Find where the given text appears and provide that cell's center as [X, Y] coordinate. 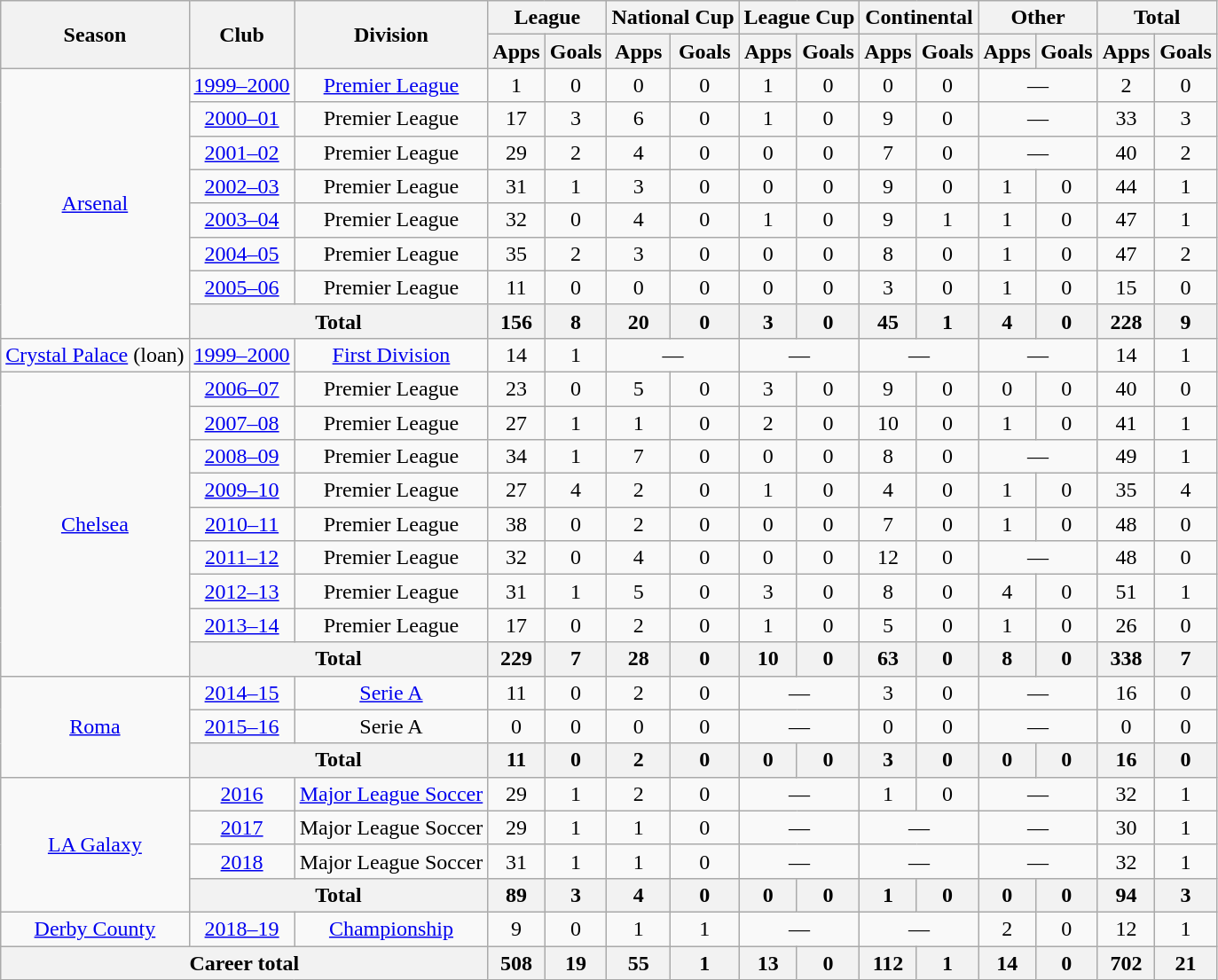
2006–07 [241, 388]
2018–19 [241, 929]
League [547, 18]
49 [1126, 457]
34 [516, 457]
2007–08 [241, 423]
2008–09 [241, 457]
20 [639, 321]
2001–02 [241, 153]
LA Galaxy [95, 844]
Continental [919, 18]
First Division [391, 355]
33 [1126, 119]
228 [1126, 321]
19 [576, 962]
Arsenal [95, 203]
2015–16 [241, 726]
2018 [241, 861]
Division [391, 35]
Roma [95, 726]
Other [1038, 18]
15 [1126, 287]
63 [888, 659]
44 [1126, 186]
51 [1126, 592]
Derby County [95, 929]
41 [1126, 423]
National Cup [672, 18]
89 [516, 895]
League Cup [799, 18]
2016 [241, 794]
2011–12 [241, 558]
Season [95, 35]
338 [1126, 659]
94 [1126, 895]
2009–10 [241, 490]
229 [516, 659]
Championship [391, 929]
2017 [241, 827]
26 [1126, 625]
702 [1126, 962]
2003–04 [241, 220]
21 [1186, 962]
38 [516, 524]
2005–06 [241, 287]
Chelsea [95, 523]
Club [241, 35]
Crystal Palace (loan) [95, 355]
2000–01 [241, 119]
112 [888, 962]
156 [516, 321]
2004–05 [241, 254]
45 [888, 321]
55 [639, 962]
6 [639, 119]
28 [639, 659]
2002–03 [241, 186]
2014–15 [241, 693]
Career total [245, 962]
2012–13 [241, 592]
2010–11 [241, 524]
30 [1126, 827]
13 [768, 962]
2013–14 [241, 625]
23 [516, 388]
508 [516, 962]
